Pinpoint the cell where the given text exists, returning its (x, y) midpoint coordinate. 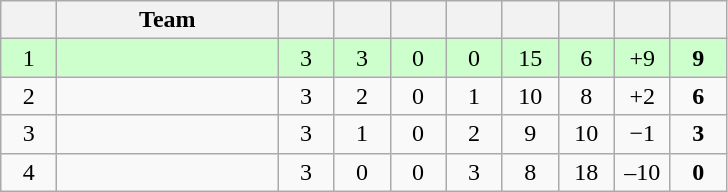
15 (530, 58)
+9 (642, 58)
18 (586, 172)
4 (29, 172)
+2 (642, 96)
–10 (642, 172)
−1 (642, 134)
Team (168, 20)
